Find where the given text appears and provide that cell's center as [x, y] coordinate. 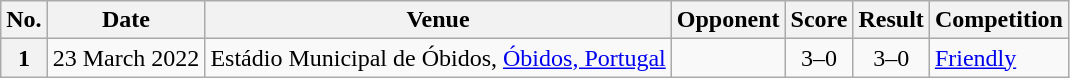
Date [126, 20]
Score [819, 20]
Venue [438, 20]
Opponent [728, 20]
1 [24, 58]
Competition [998, 20]
Estádio Municipal de Óbidos, Óbidos, Portugal [438, 58]
No. [24, 20]
23 March 2022 [126, 58]
Result [891, 20]
Friendly [998, 58]
